Determine the [x, y] coordinate at the center of the cell enclosing the given text.  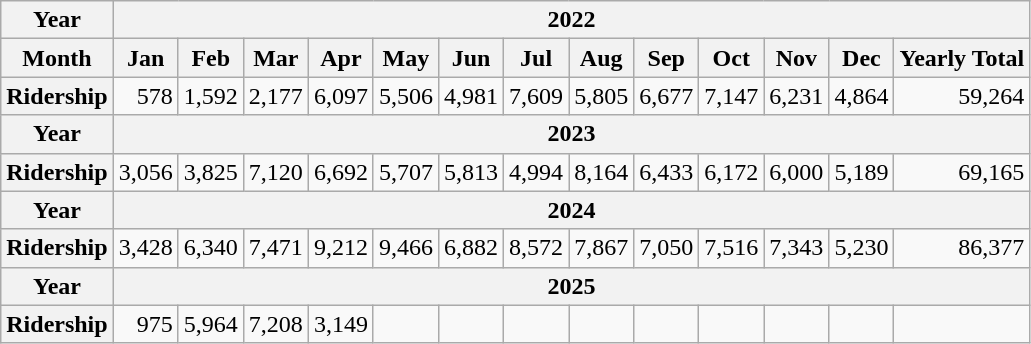
Jul [536, 58]
Jun [470, 58]
2,177 [276, 96]
2025 [571, 286]
Oct [732, 58]
5,964 [210, 324]
59,264 [962, 96]
975 [146, 324]
6,231 [796, 96]
5,189 [862, 172]
2024 [571, 210]
6,097 [340, 96]
4,864 [862, 96]
7,516 [732, 248]
2022 [571, 20]
6,882 [470, 248]
9,212 [340, 248]
Apr [340, 58]
3,056 [146, 172]
7,867 [602, 248]
2023 [571, 134]
4,994 [536, 172]
Mar [276, 58]
578 [146, 96]
6,340 [210, 248]
6,433 [666, 172]
86,377 [962, 248]
Sep [666, 58]
9,466 [406, 248]
7,120 [276, 172]
Jan [146, 58]
7,609 [536, 96]
5,506 [406, 96]
Nov [796, 58]
5,813 [470, 172]
5,805 [602, 96]
6,000 [796, 172]
5,230 [862, 248]
8,572 [536, 248]
Yearly Total [962, 58]
7,050 [666, 248]
6,172 [732, 172]
5,707 [406, 172]
Feb [210, 58]
3,825 [210, 172]
7,343 [796, 248]
7,208 [276, 324]
6,677 [666, 96]
3,149 [340, 324]
3,428 [146, 248]
1,592 [210, 96]
6,692 [340, 172]
8,164 [602, 172]
69,165 [962, 172]
4,981 [470, 96]
Aug [602, 58]
Month [57, 58]
May [406, 58]
7,147 [732, 96]
Dec [862, 58]
7,471 [276, 248]
